Locate the cell with the specified text and output its [x, y] center coordinate. 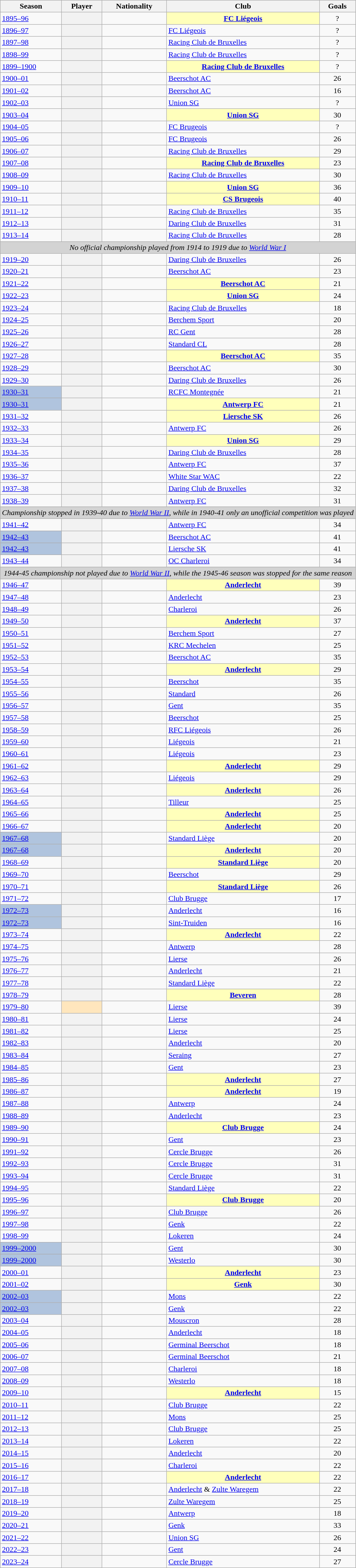
1987–88 [31, 1103]
Sint-Truiden [243, 923]
1913–14 [31, 235]
36 [337, 187]
1924–25 [31, 320]
1910–11 [31, 199]
1964–65 [31, 802]
2003–04 [31, 1321]
CS Brugeois [243, 199]
2012–13 [31, 1429]
1920–21 [31, 271]
1912–13 [31, 223]
2018–19 [31, 1501]
1932–33 [31, 428]
1898–99 [31, 54]
1946–47 [31, 585]
1905–06 [31, 139]
1961–62 [31, 766]
1951–52 [31, 645]
2015–16 [31, 1465]
Zulte Waregem [243, 1501]
1927–28 [31, 356]
33 [337, 1526]
Nationality [134, 6]
1980–81 [31, 1019]
Club [243, 6]
1941–42 [31, 525]
1994–95 [31, 1188]
1906–07 [31, 151]
1935–36 [31, 464]
1899–1900 [31, 67]
1907–08 [31, 163]
1944-45 championship not played due to World War II, while the 1945-46 season was stopped for the same reason [178, 573]
Championship stopped in 1939-40 due to World War II, while in 1940-41 only an unofficial competition was played [178, 513]
1991–92 [31, 1152]
OC Charleroi [243, 561]
1981–82 [31, 1031]
1982–83 [31, 1043]
Mouscron [243, 1321]
40 [337, 199]
1984–85 [31, 1067]
1990–91 [31, 1140]
1975–76 [31, 959]
1992–93 [31, 1164]
1900–01 [31, 79]
Season [31, 6]
1933–34 [31, 440]
1903–04 [31, 115]
1908–09 [31, 175]
Seraing [243, 1055]
1983–84 [31, 1055]
2013–14 [31, 1441]
2007–08 [31, 1369]
1988–89 [31, 1115]
2010–11 [31, 1405]
1896–97 [31, 30]
Beveren [243, 995]
1997–98 [31, 1224]
1956–57 [31, 705]
Goals [337, 6]
19 [337, 1091]
1921–22 [31, 284]
1998–99 [31, 1236]
1968–69 [31, 862]
1970–71 [31, 886]
1901–02 [31, 91]
1960–61 [31, 754]
1995–96 [31, 1200]
1953–54 [31, 669]
1937–38 [31, 488]
2020–21 [31, 1526]
1895–96 [31, 18]
1974–75 [31, 947]
Player [82, 6]
1897–98 [31, 42]
1971–72 [31, 898]
1986–87 [31, 1091]
RC Gent [243, 332]
1955–56 [31, 693]
1938–39 [31, 500]
2011–12 [31, 1417]
2006–07 [31, 1357]
1989–90 [31, 1128]
2008–09 [31, 1381]
Standard CL [243, 344]
2023–24 [31, 1562]
1923–24 [31, 308]
1979–80 [31, 1007]
1996–97 [31, 1212]
1936–37 [31, 476]
Tilleur [243, 802]
1928–29 [31, 368]
RFC Liégeois [243, 730]
1909–10 [31, 187]
2001–02 [31, 1284]
1926–27 [31, 344]
2005–06 [31, 1345]
No official championship played from 1914 to 1919 due to World War I [178, 247]
KRC Mechelen [243, 645]
2017–18 [31, 1489]
2016–17 [31, 1477]
2019–20 [31, 1514]
White Star WAC [243, 476]
1978–79 [31, 995]
1929–30 [31, 380]
1965–66 [31, 814]
1925–26 [31, 332]
1922–23 [31, 296]
1948–49 [31, 609]
1957–58 [31, 717]
RCFC Montegnée [243, 392]
17 [337, 898]
1904–05 [31, 127]
1919–20 [31, 259]
1958–59 [31, 730]
2009–10 [31, 1393]
1963–64 [31, 790]
1911–12 [31, 211]
1902–03 [31, 103]
1943–44 [31, 561]
Anderlecht & Zulte Waregem [243, 1489]
1949–50 [31, 621]
1973–74 [31, 935]
1959–60 [31, 742]
2000–01 [31, 1272]
1931–32 [31, 416]
2022–23 [31, 1550]
1993–94 [31, 1176]
2021–22 [31, 1538]
15 [337, 1393]
32 [337, 488]
2004–05 [31, 1333]
1934–35 [31, 452]
1966–67 [31, 826]
1969–70 [31, 874]
1950–51 [31, 633]
1954–55 [31, 681]
Standard [243, 693]
1976–77 [31, 971]
1952–53 [31, 657]
1962–63 [31, 778]
1985–86 [31, 1079]
2014–15 [31, 1453]
1947–48 [31, 597]
1977–78 [31, 983]
